Scan for the cell matching the given text and deliver its (x, y) coordinate at center. 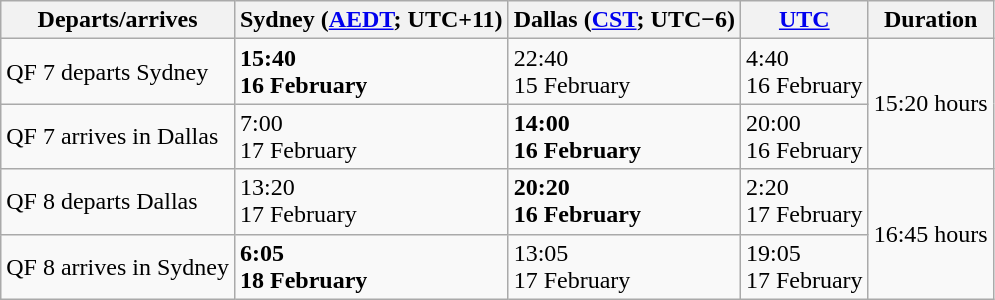
13:2017 February (371, 202)
QF 7 departs Sydney (118, 72)
Departs/arrives (118, 20)
15:20 hours (930, 104)
19:0517 February (804, 266)
16:45 hours (930, 234)
QF 8 departs Dallas (118, 202)
4:4016 February (804, 72)
20:0016 February (804, 136)
7:0017 February (371, 136)
20:2016 February (624, 202)
UTC (804, 20)
6:0518 February (371, 266)
Sydney (AEDT; UTC+11) (371, 20)
Duration (930, 20)
QF 7 arrives in Dallas (118, 136)
QF 8 arrives in Sydney (118, 266)
Dallas (CST; UTC−6) (624, 20)
13:0517 February (624, 266)
22:4015 February (624, 72)
2:2017 February (804, 202)
15:4016 February (371, 72)
14:0016 February (624, 136)
